Identify which cell holds the provided text, then report its (X, Y) central coordinate. 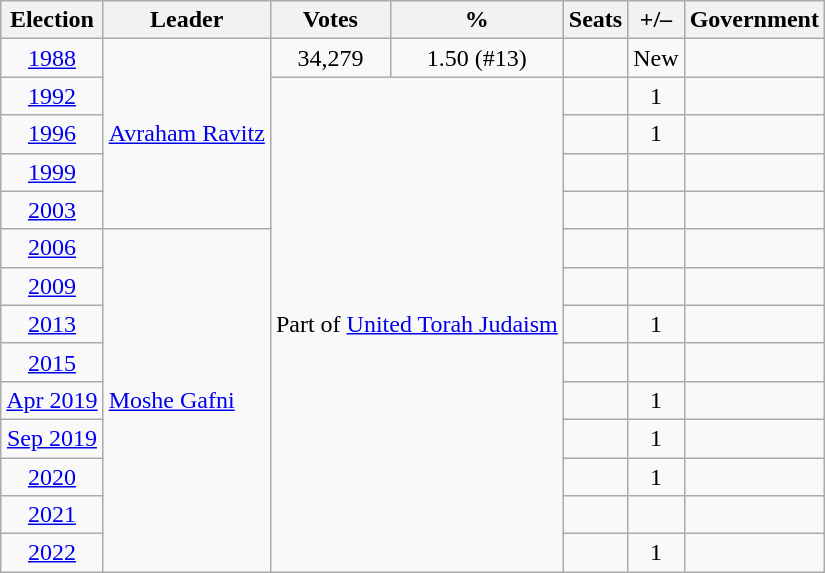
34,279 (330, 58)
Part of United Torah Judaism (416, 324)
2020 (52, 477)
Leader (186, 20)
+/– (656, 20)
2015 (52, 362)
2021 (52, 515)
Avraham Ravitz (186, 134)
Election (52, 20)
Seats (595, 20)
2013 (52, 324)
2003 (52, 210)
2022 (52, 553)
% (476, 20)
2009 (52, 286)
Government (754, 20)
1.50 (#13) (476, 58)
Apr 2019 (52, 400)
1996 (52, 134)
1992 (52, 96)
1999 (52, 172)
New (656, 58)
1988 (52, 58)
Moshe Gafni (186, 400)
2006 (52, 248)
Sep 2019 (52, 438)
Votes (330, 20)
